For the text-containing cell, return its midpoint in [X, Y] coordinate format. 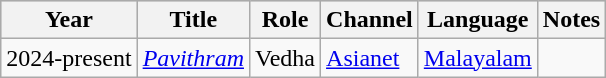
Notes [571, 20]
Pavithram [193, 58]
Channel [370, 20]
2024-present [69, 58]
Title [193, 20]
Vedha [284, 58]
Asianet [370, 58]
Role [284, 20]
Language [478, 20]
Year [69, 20]
Malayalam [478, 58]
